Return (X, Y) of the center of cell containing provided text 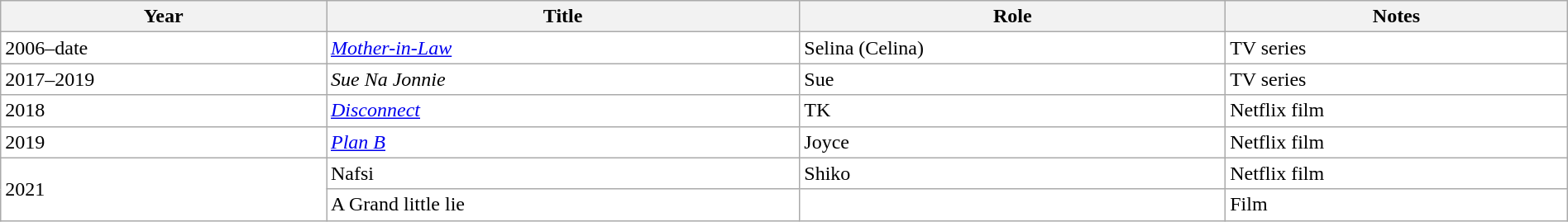
Sue Na Jonnie (562, 79)
Selina (Celina) (1012, 48)
TK (1012, 111)
Title (562, 17)
A Grand little lie (562, 205)
Joyce (1012, 142)
Notes (1397, 17)
2006–date (164, 48)
Plan B (562, 142)
2019 (164, 142)
2021 (164, 189)
2017–2019 (164, 79)
Nafsi (562, 173)
Role (1012, 17)
Disconnect (562, 111)
Year (164, 17)
Shiko (1012, 173)
2018 (164, 111)
Sue (1012, 79)
Mother-in-Law (562, 48)
Film (1397, 205)
